Return the [X, Y] coordinate for the center point of the cell that contains the specified text.  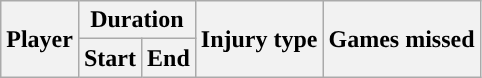
End [168, 58]
Player [40, 39]
Injury type [259, 39]
Duration [136, 20]
Start [110, 58]
Games missed [402, 39]
